Provide the (x, y) coordinate of the cell's center where the given text is located.  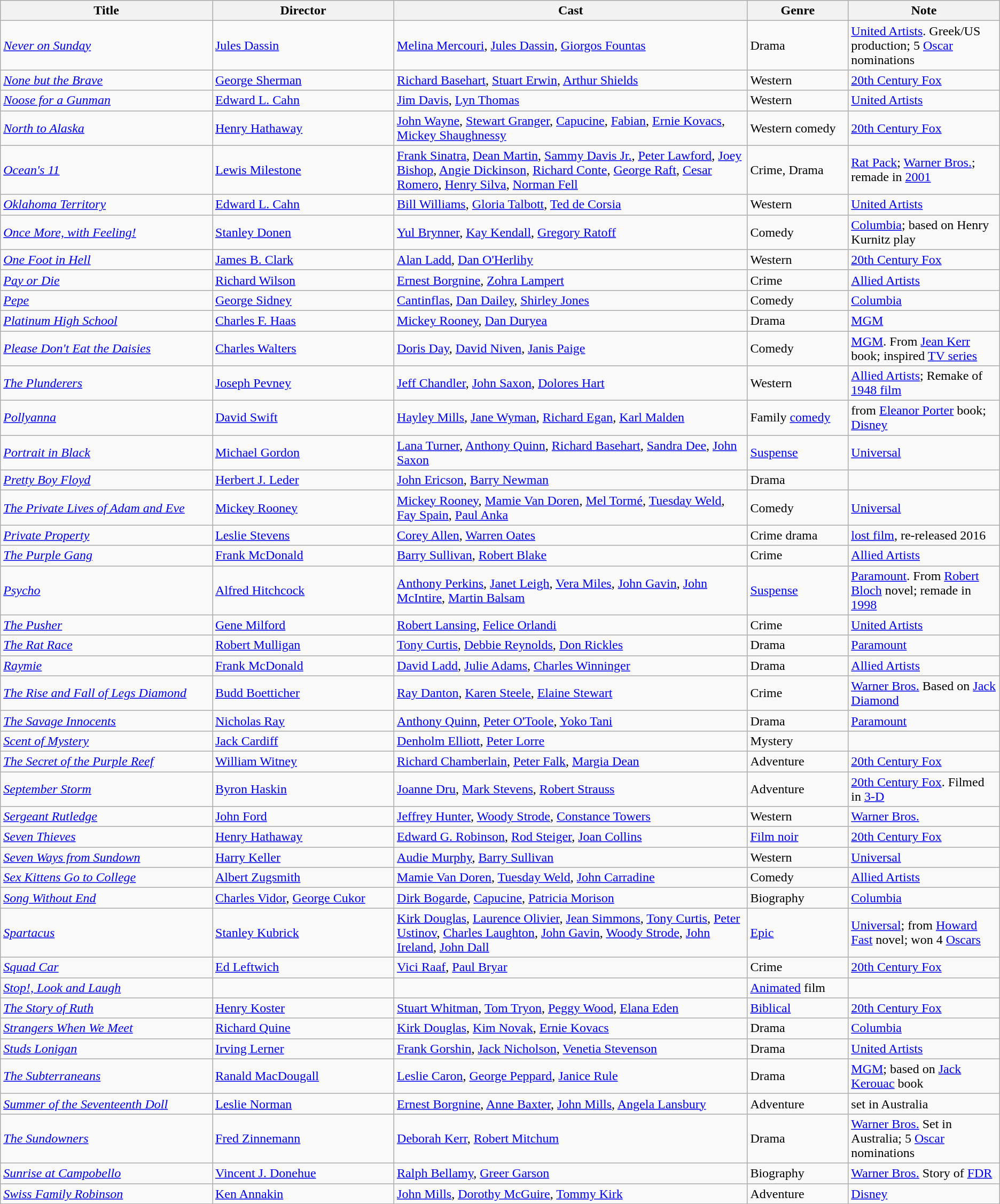
Seven Ways from Sundown (107, 857)
Western comedy (798, 128)
Family comedy (798, 418)
Allied Artists; Remake of 1948 film (924, 384)
Richard Wilson (303, 280)
Doris Day, David Niven, Janis Paige (571, 348)
MGM. From Jean Kerr book; inspired TV series (924, 348)
Warner Bros. (924, 817)
Warner Bros. Set in Australia; 5 Oscar nominations (924, 1138)
Paramount. From Robert Bloch novel; remade in 1998 (924, 590)
Mamie Van Doren, Tuesday Weld, John Carradine (571, 878)
Universal; from Howard Fast novel; won 4 Oscars (924, 933)
The Rat Race (107, 645)
Charles Vidor, George Cukor (303, 898)
Platinum High School (107, 320)
Richard Chamberlain, Peter Falk, Margia Dean (571, 761)
Barry Sullivan, Robert Blake (571, 556)
Spartacus (107, 933)
Warner Bros. Story of FDR (924, 1173)
Stanley Donen (303, 232)
Vincent J. Donehue (303, 1173)
from Eleanor Porter book; Disney (924, 418)
Mickey Rooney, Mamie Van Doren, Mel Tormé, Tuesday Weld, Fay Spain, Paul Anka (571, 507)
Ray Danton, Karen Steele, Elaine Stewart (571, 693)
William Witney (303, 761)
Swiss Family Robinson (107, 1194)
Richard Basehart, Stuart Erwin, Arthur Shields (571, 80)
Alan Ladd, Dan O'Herlihy (571, 260)
Jim Davis, Lyn Thomas (571, 100)
Ken Annakin (303, 1194)
lost film, re-released 2016 (924, 535)
One Foot in Hell (107, 260)
Scent of Mystery (107, 741)
Ernest Borgnine, Anne Baxter, John Mills, Angela Lansbury (571, 1104)
Pay or Die (107, 280)
20th Century Fox. Filmed in 3-D (924, 788)
Song Without End (107, 898)
September Storm (107, 788)
Pollyanna (107, 418)
Charles F. Haas (303, 320)
Tony Curtis, Debbie Reynolds, Don Rickles (571, 645)
set in Australia (924, 1104)
Kirk Douglas, Laurence Olivier, Jean Simmons, Tony Curtis, Peter Ustinov, Charles Laughton, John Gavin, Woody Strode, John Ireland, John Dall (571, 933)
Ranald MacDougall (303, 1076)
The Private Lives of Adam and Eve (107, 507)
The Purple Gang (107, 556)
Ocean's 11 (107, 170)
David Swift (303, 418)
Mickey Rooney (303, 507)
Michael Gordon (303, 453)
Robert Lansing, Felice Orlandi (571, 625)
Harry Keller (303, 857)
MGM; based on Jack Kerouac book (924, 1076)
Herbert J. Leder (303, 480)
Kirk Douglas, Kim Novak, Ernie Kovacs (571, 1028)
Animated film (798, 988)
Charles Walters (303, 348)
Fred Zinnemann (303, 1138)
Audie Murphy, Barry Sullivan (571, 857)
Biblical (798, 1008)
Jack Cardiff (303, 741)
Disney (924, 1194)
Mystery (798, 741)
None but the Brave (107, 80)
Leslie Caron, George Peppard, Janice Rule (571, 1076)
Albert Zugsmith (303, 878)
Pretty Boy Floyd (107, 480)
Ernest Borgnine, Zohra Lampert (571, 280)
Crime drama (798, 535)
Ed Leftwich (303, 967)
Film noir (798, 837)
George Sidney (303, 300)
The Story of Ruth (107, 1008)
Raymie (107, 666)
The Secret of the Purple Reef (107, 761)
Frank Gorshin, Jack Nicholson, Venetia Stevenson (571, 1049)
Rat Pack; Warner Bros.; remade in 2001 (924, 170)
Columbia; based on Henry Kurnitz play (924, 232)
Stuart Whitman, Tom Tryon, Peggy Wood, Elana Eden (571, 1008)
Please Don't Eat the Daisies (107, 348)
Anthony Perkins, Janet Leigh, Vera Miles, John Gavin, John McIntire, Martin Balsam (571, 590)
Summer of the Seventeenth Doll (107, 1104)
Crime, Drama (798, 170)
James B. Clark (303, 260)
David Ladd, Julie Adams, Charles Winninger (571, 666)
MGM (924, 320)
Director (303, 11)
Genre (798, 11)
Title (107, 11)
Mickey Rooney, Dan Duryea (571, 320)
Pepe (107, 300)
Never on Sunday (107, 45)
Hayley Mills, Jane Wyman, Richard Egan, Karl Malden (571, 418)
United Artists. Greek/US production; 5 Oscar nominations (924, 45)
Edward G. Robinson, Rod Steiger, Joan Collins (571, 837)
Alfred Hitchcock (303, 590)
Portrait in Black (107, 453)
Irving Lerner (303, 1049)
Lana Turner, Anthony Quinn, Richard Basehart, Sandra Dee, John Saxon (571, 453)
Joanne Dru, Mark Stevens, Robert Strauss (571, 788)
The Subterraneans (107, 1076)
Studs Lonigan (107, 1049)
Corey Allen, Warren Oates (571, 535)
Cast (571, 11)
Henry Koster (303, 1008)
Jeff Chandler, John Saxon, Dolores Hart (571, 384)
John Ford (303, 817)
Oklahoma Territory (107, 205)
The Sundowners (107, 1138)
Nicholas Ray (303, 721)
Ralph Bellamy, Greer Garson (571, 1173)
Melina Mercouri, Jules Dassin, Giorgos Fountas (571, 45)
The Savage Innocents (107, 721)
Jeffrey Hunter, Woody Strode, Constance Towers (571, 817)
Jules Dassin (303, 45)
Dirk Bogarde, Capucine, Patricia Morison (571, 898)
The Pusher (107, 625)
Lewis Milestone (303, 170)
The Plunderers (107, 384)
Byron Haskin (303, 788)
Leslie Stevens (303, 535)
Budd Boetticher (303, 693)
Denholm Elliott, Peter Lorre (571, 741)
Vici Raaf, Paul Bryar (571, 967)
Gene Milford (303, 625)
Psycho (107, 590)
Strangers When We Meet (107, 1028)
John Wayne, Stewart Granger, Capucine, Fabian, Ernie Kovacs, Mickey Shaughnessy (571, 128)
Robert Mulligan (303, 645)
John Mills, Dorothy McGuire, Tommy Kirk (571, 1194)
Epic (798, 933)
Stanley Kubrick (303, 933)
Sunrise at Campobello (107, 1173)
John Ericson, Barry Newman (571, 480)
Sergeant Rutledge (107, 817)
The Rise and Fall of Legs Diamond (107, 693)
Joseph Pevney (303, 384)
George Sherman (303, 80)
Richard Quine (303, 1028)
Once More, with Feeling! (107, 232)
Squad Car (107, 967)
Anthony Quinn, Peter O'Toole, Yoko Tani (571, 721)
Deborah Kerr, Robert Mitchum (571, 1138)
Note (924, 11)
Bill Williams, Gloria Talbott, Ted de Corsia (571, 205)
Leslie Norman (303, 1104)
Warner Bros. Based on Jack Diamond (924, 693)
Yul Brynner, Kay Kendall, Gregory Ratoff (571, 232)
North to Alaska (107, 128)
Cantinflas, Dan Dailey, Shirley Jones (571, 300)
Private Property (107, 535)
Noose for a Gunman (107, 100)
Seven Thieves (107, 837)
Stop!, Look and Laugh (107, 988)
Sex Kittens Go to College (107, 878)
